Provide the (X, Y) coordinate of the cell's center where the given text is located.  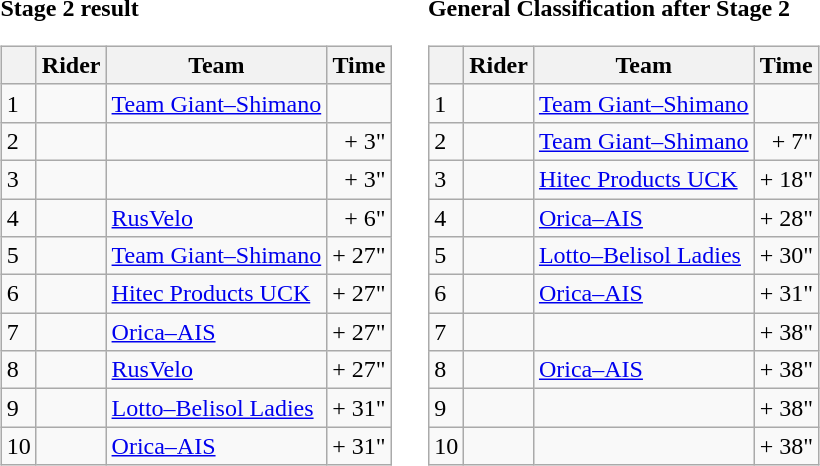
+ 6" (359, 217)
+ 30" (786, 256)
+ 28" (786, 217)
+ 7" (786, 141)
+ 18" (786, 179)
